Return [X, Y] of the center of cell containing provided text 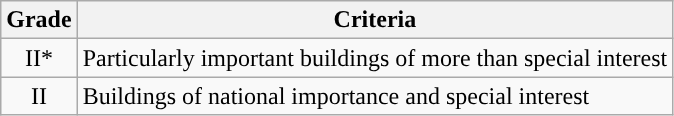
Particularly important buildings of more than special interest [375, 58]
Buildings of national importance and special interest [375, 96]
II [39, 96]
Grade [39, 20]
II* [39, 58]
Criteria [375, 20]
